Output the [x, y] coordinate of the center of the cell containing the given text.  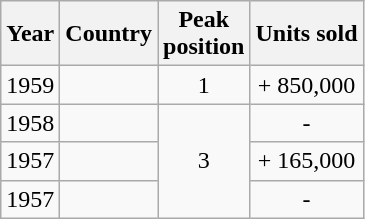
3 [204, 161]
+ 165,000 [306, 161]
1959 [30, 85]
Peakposition [204, 34]
1 [204, 85]
Country [109, 34]
Units sold [306, 34]
1958 [30, 123]
Year [30, 34]
+ 850,000 [306, 85]
